Scan for the cell matching the given text and deliver its (x, y) coordinate at center. 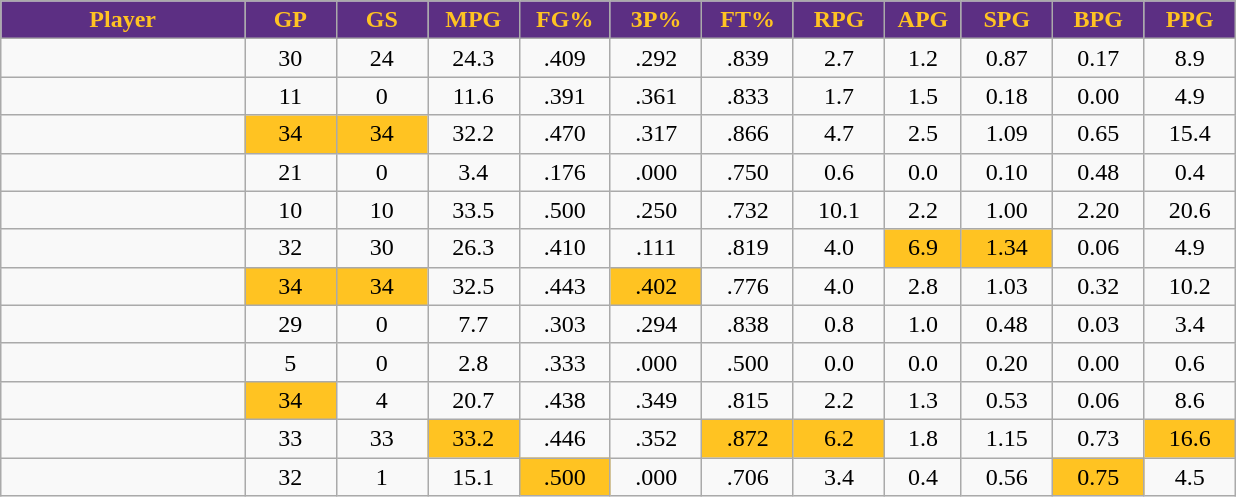
32.5 (474, 286)
FG% (564, 20)
6.2 (838, 438)
20.6 (1190, 210)
.438 (564, 400)
RPG (838, 20)
0.03 (1098, 324)
.470 (564, 134)
33.2 (474, 438)
0.87 (1006, 58)
0.20 (1006, 362)
24.3 (474, 58)
3P% (656, 20)
GP (290, 20)
6.9 (923, 248)
1.34 (1006, 248)
.776 (748, 286)
20.7 (474, 400)
29 (290, 324)
.872 (748, 438)
7.7 (474, 324)
1.0 (923, 324)
.111 (656, 248)
PPG (1190, 20)
2.5 (923, 134)
.292 (656, 58)
5 (290, 362)
0.17 (1098, 58)
1.03 (1006, 286)
.732 (748, 210)
.294 (656, 324)
16.6 (1190, 438)
.819 (748, 248)
4 (382, 400)
0.8 (838, 324)
15.4 (1190, 134)
0.10 (1006, 172)
1.7 (838, 96)
.303 (564, 324)
.446 (564, 438)
0.56 (1006, 477)
APG (923, 20)
11.6 (474, 96)
0.73 (1098, 438)
.409 (564, 58)
FT% (748, 20)
1 (382, 477)
2.7 (838, 58)
0.75 (1098, 477)
8.9 (1190, 58)
1.15 (1006, 438)
.352 (656, 438)
.443 (564, 286)
32.2 (474, 134)
.866 (748, 134)
.815 (748, 400)
21 (290, 172)
GS (382, 20)
1.09 (1006, 134)
15.1 (474, 477)
1.2 (923, 58)
11 (290, 96)
24 (382, 58)
.391 (564, 96)
1.00 (1006, 210)
.833 (748, 96)
0.53 (1006, 400)
SPG (1006, 20)
10.2 (1190, 286)
1.3 (923, 400)
26.3 (474, 248)
1.8 (923, 438)
2.20 (1098, 210)
0.32 (1098, 286)
MPG (474, 20)
.402 (656, 286)
.839 (748, 58)
0.18 (1006, 96)
.317 (656, 134)
BPG (1098, 20)
.333 (564, 362)
4.7 (838, 134)
.410 (564, 248)
.750 (748, 172)
10.1 (838, 210)
.361 (656, 96)
.250 (656, 210)
8.6 (1190, 400)
.706 (748, 477)
Player (123, 20)
.176 (564, 172)
4.5 (1190, 477)
33.5 (474, 210)
1.5 (923, 96)
.838 (748, 324)
.349 (656, 400)
0.65 (1098, 134)
